For the text-containing cell, return its midpoint in [X, Y] coordinate format. 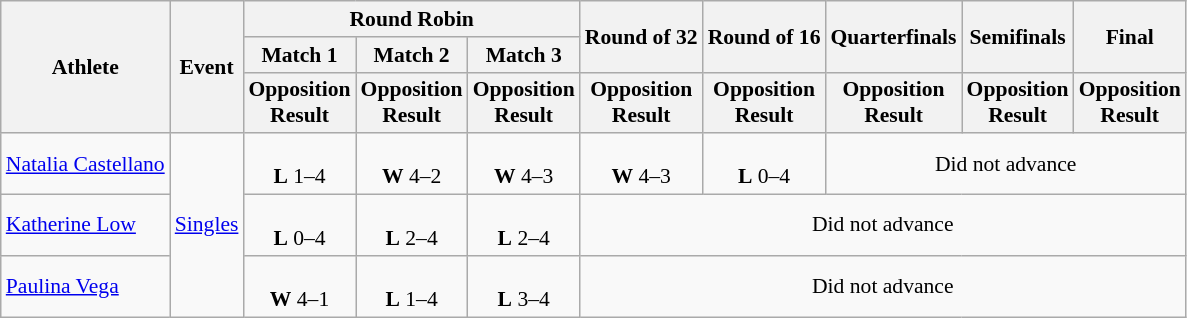
Quarterfinals [894, 36]
Round of 16 [764, 36]
W 4–2 [412, 164]
Match 2 [412, 55]
Final [1130, 36]
W 4–1 [299, 286]
Semifinals [1018, 36]
Round of 32 [642, 36]
Round Robin [411, 19]
Singles [207, 226]
Athlete [86, 67]
Match 3 [524, 55]
Match 1 [299, 55]
Katherine Low [86, 226]
Natalia Castellano [86, 164]
Event [207, 67]
L 3–4 [524, 286]
Paulina Vega [86, 286]
